Capture the cell that displays the provided text and extract its [X, Y] central coordinate. 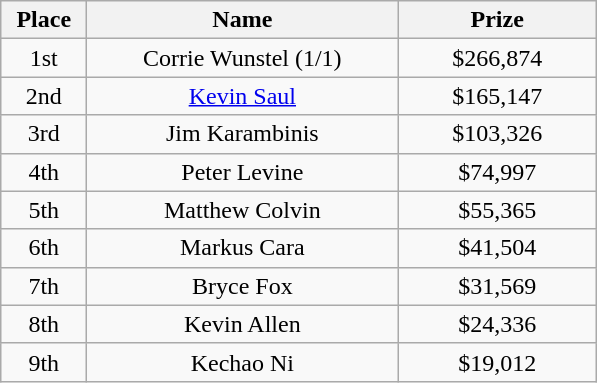
Name [242, 20]
Kechao Ni [242, 362]
Peter Levine [242, 172]
Bryce Fox [242, 286]
$103,326 [498, 134]
1st [44, 58]
Matthew Colvin [242, 210]
Prize [498, 20]
Corrie Wunstel (1/1) [242, 58]
Kevin Saul [242, 96]
Markus Cara [242, 248]
$41,504 [498, 248]
2nd [44, 96]
Kevin Allen [242, 324]
$31,569 [498, 286]
7th [44, 286]
5th [44, 210]
8th [44, 324]
4th [44, 172]
3rd [44, 134]
Jim Karambinis [242, 134]
$165,147 [498, 96]
$24,336 [498, 324]
$74,997 [498, 172]
Place [44, 20]
9th [44, 362]
$19,012 [498, 362]
6th [44, 248]
$55,365 [498, 210]
$266,874 [498, 58]
